Search for the cell housing the specified text and yield its [X, Y] center coordinate. 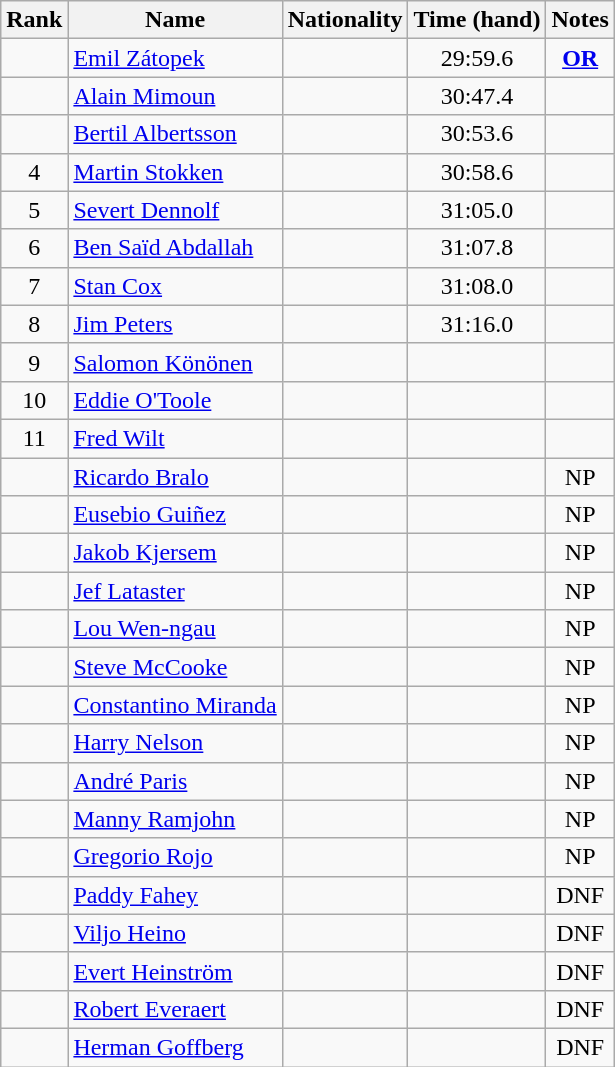
Severt Dennolf [175, 210]
31:08.0 [477, 286]
Notes [580, 20]
OR [580, 58]
4 [34, 172]
8 [34, 324]
9 [34, 362]
Viljo Heino [175, 933]
30:47.4 [477, 96]
Herman Goffberg [175, 1047]
31:05.0 [477, 210]
31:16.0 [477, 324]
Constantino Miranda [175, 705]
Alain Mimoun [175, 96]
Rank [34, 20]
Steve McCooke [175, 667]
Robert Everaert [175, 1009]
Ricardo Bralo [175, 477]
Evert Heinström [175, 971]
Stan Cox [175, 286]
7 [34, 286]
Paddy Fahey [175, 895]
Manny Ramjohn [175, 819]
Ben Saïd Abdallah [175, 248]
Time (hand) [477, 20]
Name [175, 20]
Gregorio Rojo [175, 857]
Jef Lataster [175, 591]
29:59.6 [477, 58]
André Paris [175, 781]
30:58.6 [477, 172]
10 [34, 400]
Eddie O'Toole [175, 400]
Lou Wen-ngau [175, 629]
Salomon Könönen [175, 362]
30:53.6 [477, 134]
Martin Stokken [175, 172]
Fred Wilt [175, 438]
Jakob Kjersem [175, 553]
5 [34, 210]
Emil Zátopek [175, 58]
Eusebio Guiñez [175, 515]
Nationality [345, 20]
6 [34, 248]
11 [34, 438]
31:07.8 [477, 248]
Harry Nelson [175, 743]
Bertil Albertsson [175, 134]
Jim Peters [175, 324]
